Return [x, y] of the center of cell containing provided text 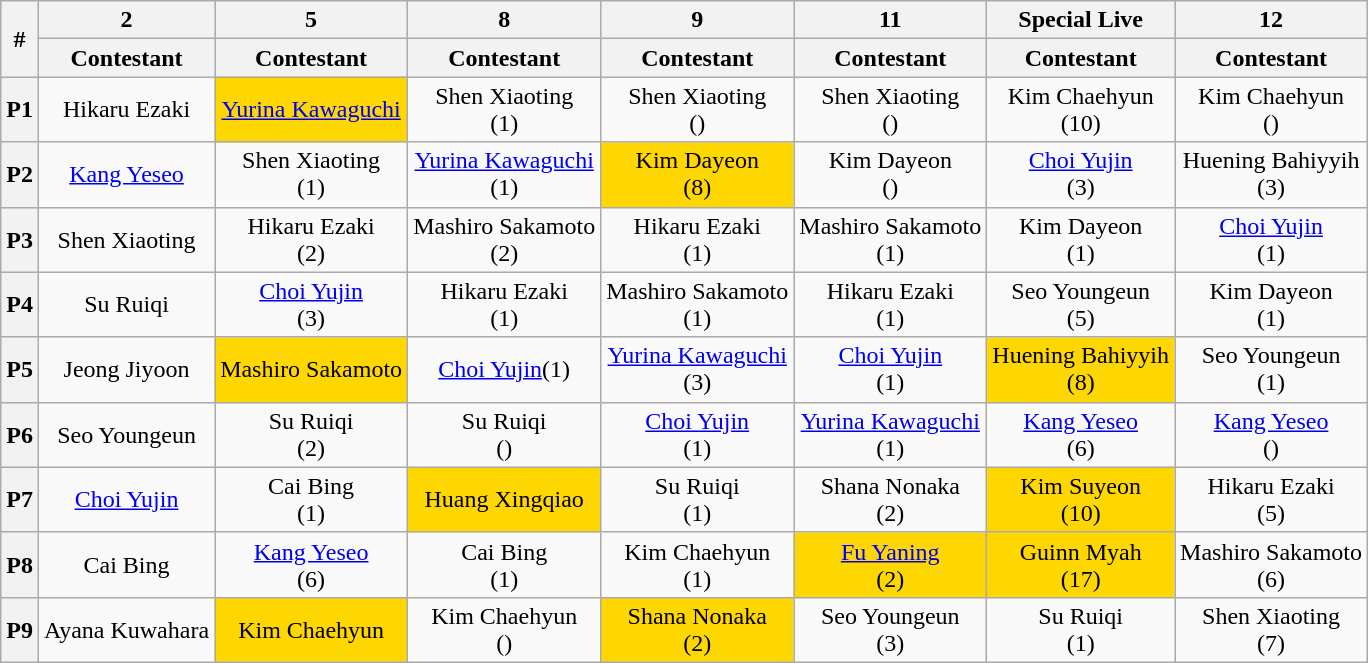
Yurina Kawaguchi [312, 110]
Hikaru Ezaki [126, 110]
Hikaru Ezaki(2) [312, 240]
Mashiro Sakamoto [312, 370]
5 [312, 20]
Jeong Jiyoon [126, 370]
Kang Yeseo() [1272, 434]
Huening Bahiyyih(8) [1081, 370]
P1 [20, 110]
Special Live [1081, 20]
Huening Bahiyyih(3) [1272, 174]
Mashiro Sakamoto(2) [504, 240]
P6 [20, 434]
Fu Yaning(2) [890, 564]
Huang Xingqiao [504, 500]
Seo Youngeun(3) [890, 630]
Kim Chaehyun(10) [1081, 110]
Hikaru Ezaki(5) [1272, 500]
Kim Chaehyun [312, 630]
Mashiro Sakamoto(6) [1272, 564]
8 [504, 20]
P3 [20, 240]
P5 [20, 370]
Su Ruiqi() [504, 434]
Ayana Kuwahara [126, 630]
Kim Suyeon(10) [1081, 500]
P2 [20, 174]
Shen Xiaoting(7) [1272, 630]
Seo Youngeun [126, 434]
Guinn Myah(17) [1081, 564]
Su Ruiqi [126, 304]
12 [1272, 20]
Seo Youngeun(5) [1081, 304]
Kim Dayeon() [890, 174]
Kim Chaehyun(1) [698, 564]
Seo Youngeun(1) [1272, 370]
Choi Yujin [126, 500]
P4 [20, 304]
2 [126, 20]
P8 [20, 564]
Kim Dayeon(8) [698, 174]
P9 [20, 630]
Su Ruiqi(2) [312, 434]
Kang Yeseo [126, 174]
P7 [20, 500]
Cai Bing [126, 564]
# [20, 39]
Yurina Kawaguchi(3) [698, 370]
9 [698, 20]
11 [890, 20]
Shen Xiaoting [126, 240]
